Detect which cell encompasses the target text, then output its (X, Y) center coordinate. 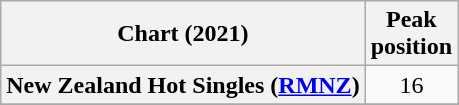
Peakposition (411, 34)
New Zealand Hot Singles (RMNZ) (183, 85)
16 (411, 85)
Chart (2021) (183, 34)
